Return the (X, Y) coordinate for the center point of the cell that contains the specified text.  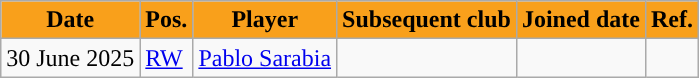
30 June 2025 (70, 58)
Subsequent club (427, 20)
Ref. (672, 20)
RW (166, 58)
Pablo Sarabia (265, 58)
Joined date (580, 20)
Date (70, 20)
Player (265, 20)
Pos. (166, 20)
